Detect which cell encompasses the target text, then output its [X, Y] center coordinate. 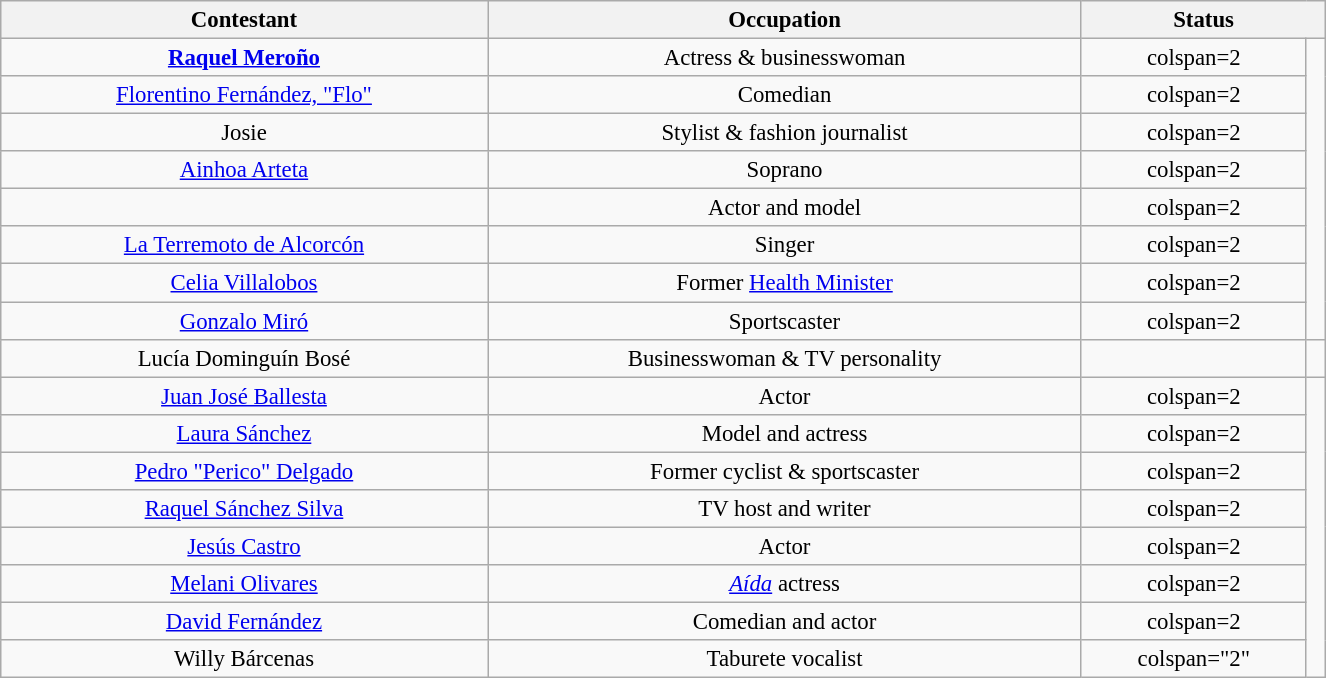
Juan José Ballesta [244, 396]
La Terremoto de Alcorcón [244, 245]
Comedian and actor [784, 621]
Josie [244, 133]
Willy Bárcenas [244, 659]
Gonzalo Miró [244, 321]
Comedian [784, 95]
Singer [784, 245]
Model and actress [784, 433]
Occupation [784, 20]
Taburete vocalist [784, 659]
Lucía Dominguín Bosé [244, 358]
Laura Sánchez [244, 433]
Sportscaster [784, 321]
Jesús Castro [244, 546]
Former Health Minister [784, 283]
Celia Villalobos [244, 283]
Raquel Meroño [244, 57]
Pedro "Perico" Delgado [244, 471]
Actress & businesswoman [784, 57]
Soprano [784, 170]
Ainhoa Arteta [244, 170]
Melani Olivares [244, 584]
Raquel Sánchez Silva [244, 508]
TV host and writer [784, 508]
Former cyclist & sportscaster [784, 471]
Status [1204, 20]
David Fernández [244, 621]
colspan="2" [1194, 659]
Contestant [244, 20]
Stylist & fashion journalist [784, 133]
Aída actress [784, 584]
Businesswoman & TV personality [784, 358]
Actor and model [784, 208]
Florentino Fernández, "Flo" [244, 95]
